Return [x, y] of the center of cell containing provided text 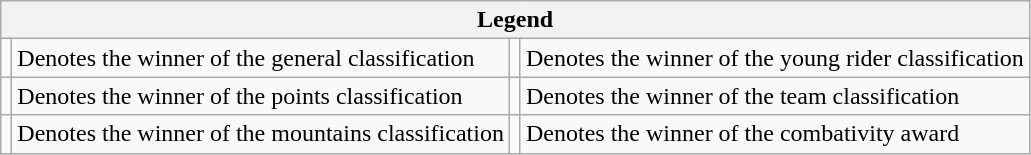
Denotes the winner of the young rider classification [774, 58]
Denotes the winner of the general classification [261, 58]
Denotes the winner of the mountains classification [261, 134]
Denotes the winner of the combativity award [774, 134]
Legend [516, 20]
Denotes the winner of the team classification [774, 96]
Denotes the winner of the points classification [261, 96]
